Capture the cell that displays the provided text and extract its (X, Y) central coordinate. 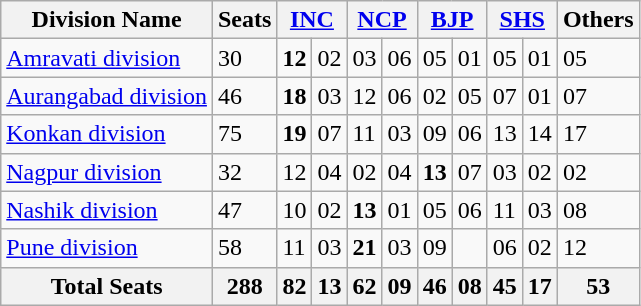
Nagpur division (107, 172)
Amravati division (107, 58)
53 (598, 286)
75 (244, 134)
Konkan division (107, 134)
Total Seats (107, 286)
45 (504, 286)
32 (244, 172)
58 (244, 248)
14 (540, 134)
19 (294, 134)
62 (364, 286)
NCP (382, 20)
BJP (452, 20)
Pune division (107, 248)
30 (244, 58)
Division Name (107, 20)
Others (598, 20)
Nashik division (107, 210)
Seats (244, 20)
82 (294, 286)
INC (312, 20)
Aurangabad division (107, 96)
18 (294, 96)
SHS (522, 20)
47 (244, 210)
288 (244, 286)
10 (294, 210)
21 (364, 248)
